Scan for the cell matching the given text and deliver its [x, y] coordinate at center. 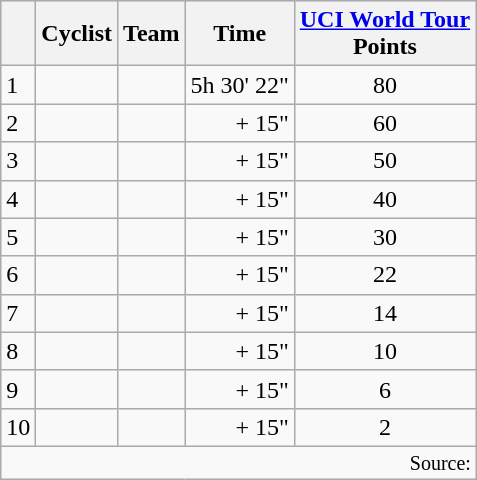
Time [240, 34]
4 [18, 199]
5h 30' 22" [240, 85]
Team [152, 34]
8 [18, 351]
7 [18, 313]
80 [384, 85]
60 [384, 123]
5 [18, 237]
14 [384, 313]
22 [384, 275]
40 [384, 199]
30 [384, 237]
Source: [238, 462]
3 [18, 161]
Cyclist [77, 34]
50 [384, 161]
1 [18, 85]
9 [18, 389]
UCI World TourPoints [384, 34]
